Scan for the cell matching the given text and deliver its [X, Y] coordinate at center. 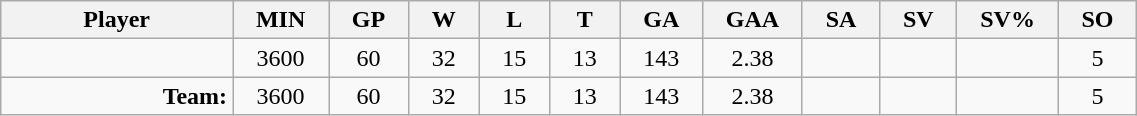
SV% [1008, 20]
SA [840, 20]
SO [1098, 20]
Player [117, 20]
Team: [117, 96]
GP [369, 20]
T [584, 20]
GAA [753, 20]
SV [918, 20]
GA [662, 20]
MIN [281, 20]
W [444, 20]
L [514, 20]
